Detect which cell encompasses the target text, then output its (X, Y) center coordinate. 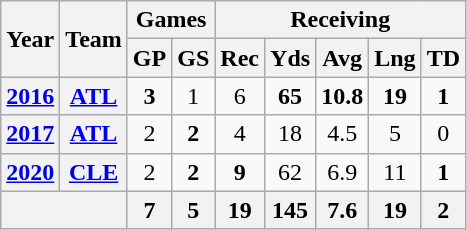
11 (395, 172)
Yds (290, 58)
GS (194, 58)
2017 (30, 134)
Rec (240, 58)
7.6 (342, 210)
9 (240, 172)
6 (240, 96)
145 (290, 210)
TD (443, 58)
Team (94, 39)
6.9 (342, 172)
7 (149, 210)
65 (290, 96)
2016 (30, 96)
62 (290, 172)
Avg (342, 58)
Lng (395, 58)
GP (149, 58)
18 (290, 134)
Games (170, 20)
4.5 (342, 134)
2020 (30, 172)
Receiving (340, 20)
10.8 (342, 96)
Year (30, 39)
3 (149, 96)
0 (443, 134)
4 (240, 134)
CLE (94, 172)
